Locate the cell with the specified text and output its (x, y) center coordinate. 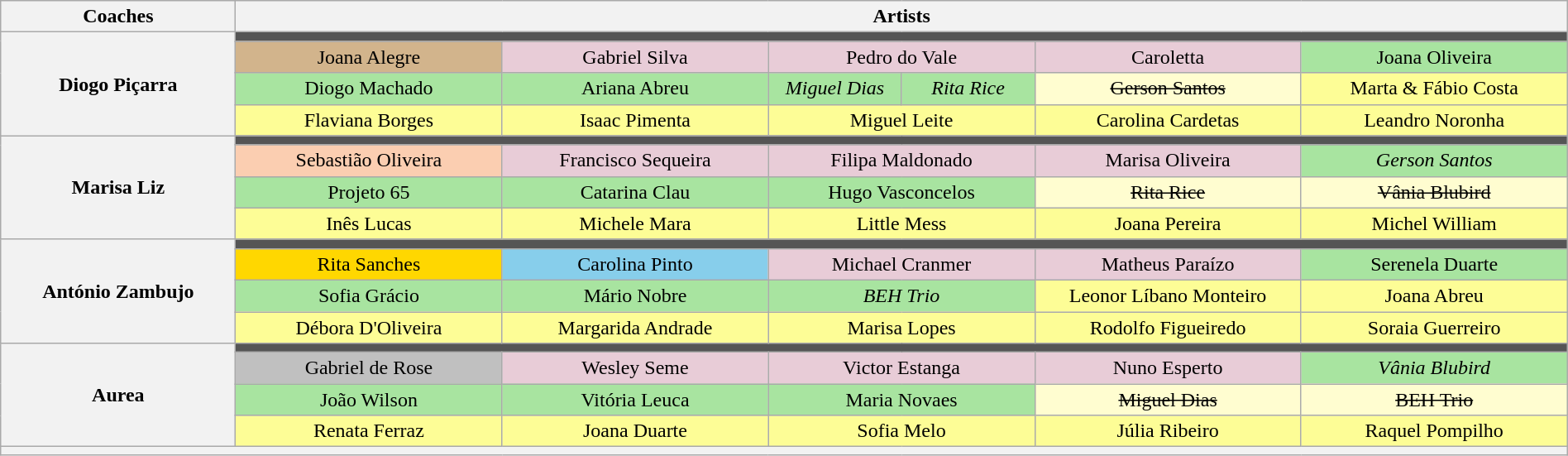
Leandro Noronha (1434, 120)
Artists (901, 17)
Gabriel Silva (635, 57)
Renata Ferraz (369, 431)
Joana Oliveira (1434, 57)
Aurea (118, 396)
Projeto 65 (369, 192)
Michele Mara (635, 223)
Little Mess (901, 223)
Pedro do Vale (901, 57)
Raquel Pompilho (1434, 431)
Flaviana Borges (369, 120)
Filipa Maldonado (901, 161)
Rita Sanches (369, 264)
Vitória Leuca (635, 400)
Ariana Abreu (635, 89)
Hugo Vasconcelos (901, 192)
Coaches (118, 17)
Isaac Pimenta (635, 120)
Inês Lucas (369, 223)
Joana Alegre (369, 57)
Michel William (1434, 223)
Michael Cranmer (901, 264)
Marisa Lopes (901, 327)
Débora D'Oliveira (369, 327)
Júlia Ribeiro (1168, 431)
Catarina Clau (635, 192)
Sofia Melo (901, 431)
Sebastião Oliveira (369, 161)
Rodolfo Figueiredo (1168, 327)
Joana Pereira (1168, 223)
Soraia Guerreiro (1434, 327)
Caroletta (1168, 57)
Mário Nobre (635, 295)
Margarida Andrade (635, 327)
Leonor Líbano Monteiro (1168, 295)
Wesley Seme (635, 368)
Francisco Sequeira (635, 161)
Carolina Pinto (635, 264)
Marta & Fábio Costa (1434, 89)
Marisa Oliveira (1168, 161)
Nuno Esperto (1168, 368)
Carolina Cardetas (1168, 120)
João Wilson (369, 400)
Diogo Machado (369, 89)
António Zambujo (118, 291)
Sofia Grácio (369, 295)
Marisa Liz (118, 187)
Gabriel de Rose (369, 368)
Joana Abreu (1434, 295)
Joana Duarte (635, 431)
Serenela Duarte (1434, 264)
Miguel Leite (901, 120)
Victor Estanga (901, 368)
Diogo Piçarra (118, 84)
Maria Novaes (901, 400)
Matheus Paraízo (1168, 264)
